Locate the cell with the specified text and output its [x, y] center coordinate. 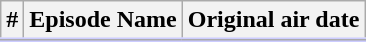
Original air date [274, 21]
Episode Name [103, 21]
# [12, 21]
